Find where the given text appears and provide that cell's center as [X, Y] coordinate. 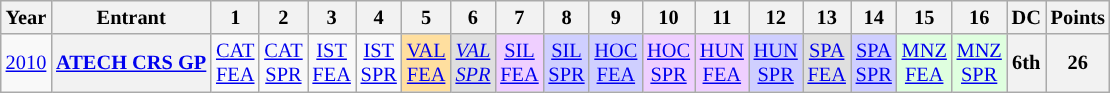
SPAFEA [827, 63]
5 [426, 17]
1 [235, 17]
SILSPR [567, 63]
11 [722, 17]
13 [827, 17]
HOCFEA [616, 63]
DC [1026, 17]
HUNFEA [722, 63]
CATFEA [235, 63]
Year [26, 17]
15 [924, 17]
HOCSPR [668, 63]
26 [1078, 63]
9 [616, 17]
2010 [26, 63]
10 [668, 17]
ATECH CRS GP [131, 63]
4 [379, 17]
MNZFEA [924, 63]
Entrant [131, 17]
VALFEA [426, 63]
8 [567, 17]
ISTSPR [379, 63]
HUNSPR [776, 63]
ISTFEA [332, 63]
2 [283, 17]
MNZSPR [980, 63]
CATSPR [283, 63]
7 [519, 17]
6th [1026, 63]
12 [776, 17]
VALSPR [474, 63]
14 [874, 17]
3 [332, 17]
16 [980, 17]
SILFEA [519, 63]
6 [474, 17]
Points [1078, 17]
SPASPR [874, 63]
